Provide the [X, Y] coordinate of the cell's center where the given text is located.  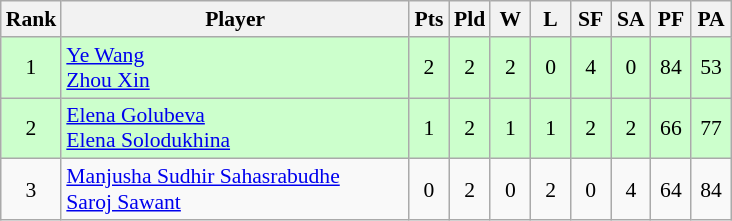
PF [671, 19]
Player [235, 19]
SA [631, 19]
SF [591, 19]
Pld [470, 19]
3 [32, 190]
Rank [32, 19]
Ye Wang Zhou Xin [235, 68]
53 [711, 68]
Manjusha Sudhir Sahasrabudhe Saroj Sawant [235, 190]
77 [711, 128]
Elena Golubeva Elena Solodukhina [235, 128]
L [550, 19]
64 [671, 190]
Pts [429, 19]
PA [711, 19]
W [510, 19]
66 [671, 128]
